For the text-containing cell, return its midpoint in (x, y) coordinate format. 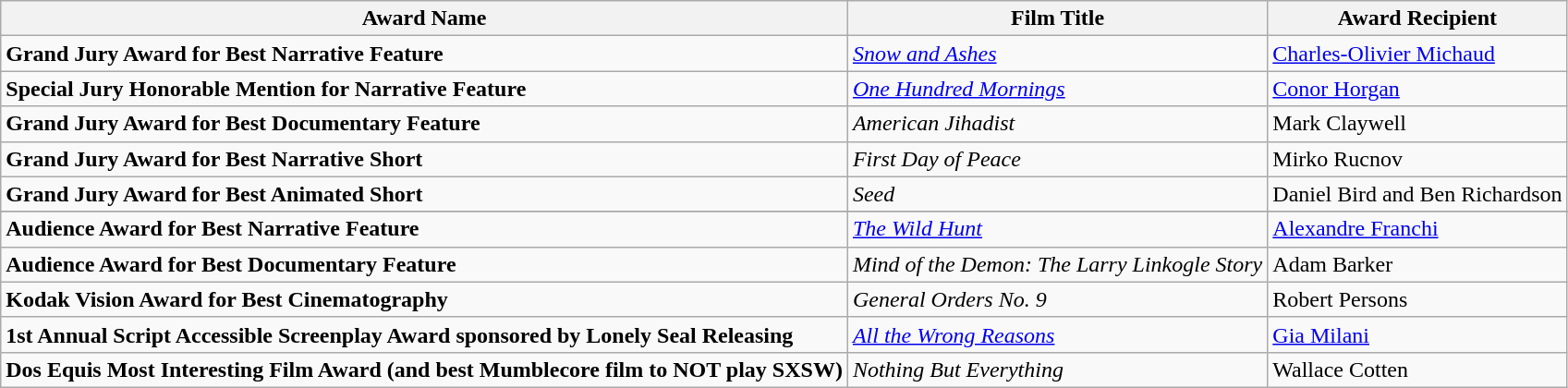
The Wild Hunt (1057, 229)
Special Jury Honorable Mention for Narrative Feature (425, 89)
American Jihadist (1057, 124)
Award Name (425, 18)
1st Annual Script Accessible Screenplay Award sponsored by Lonely Seal Releasing (425, 334)
Film Title (1057, 18)
Adam Barker (1417, 264)
Grand Jury Award for Best Narrative Feature (425, 54)
First Day of Peace (1057, 159)
Charles-Olivier Michaud (1417, 54)
Award Recipient (1417, 18)
Seed (1057, 194)
Grand Jury Award for Best Documentary Feature (425, 124)
Audience Award for Best Documentary Feature (425, 264)
General Orders No. 9 (1057, 299)
Kodak Vision Award for Best Cinematography (425, 299)
Grand Jury Award for Best Animated Short (425, 194)
All the Wrong Reasons (1057, 334)
Wallace Cotten (1417, 370)
Alexandre Franchi (1417, 229)
Snow and Ashes (1057, 54)
Nothing But Everything (1057, 370)
Grand Jury Award for Best Narrative Short (425, 159)
Audience Award for Best Narrative Feature (425, 229)
Conor Horgan (1417, 89)
Mind of the Demon: The Larry Linkogle Story (1057, 264)
Mirko Rucnov (1417, 159)
Robert Persons (1417, 299)
Gia Milani (1417, 334)
Dos Equis Most Interesting Film Award (and best Mumblecore film to NOT play SXSW) (425, 370)
One Hundred Mornings (1057, 89)
Mark Claywell (1417, 124)
Daniel Bird and Ben Richardson (1417, 194)
